Extract the [x, y] coordinate from the center of the cell holding the provided text.  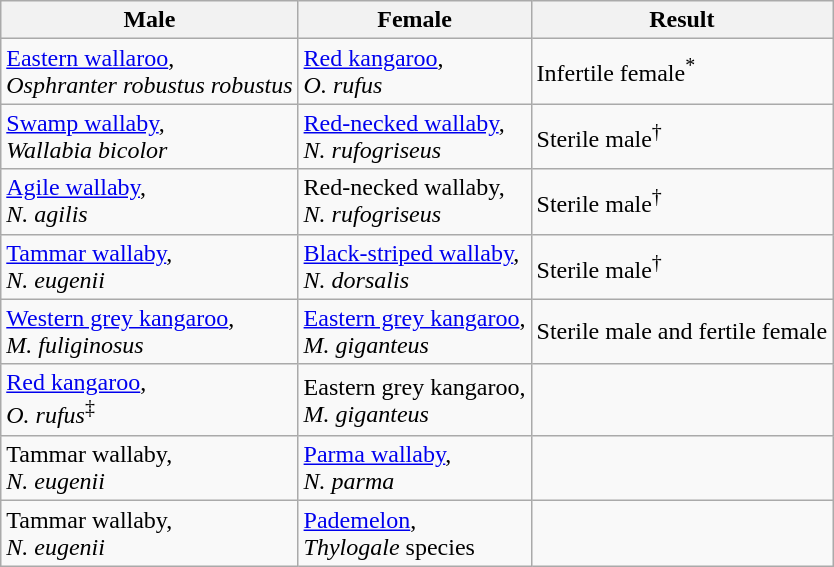
Swamp wallaby,Wallabia bicolor [150, 136]
Female [414, 20]
Male [150, 20]
Black-striped wallaby,N. dorsalis [414, 266]
Sterile male and fertile female [682, 332]
Result [682, 20]
Infertile female* [682, 72]
Eastern wallaroo,Osphranter robustus robustus [150, 72]
Agile wallaby,N. agilis [150, 202]
Red kangaroo,O. rufus [414, 72]
Pademelon,Thylogale species [414, 534]
Parma wallaby,N. parma [414, 468]
Western grey kangaroo,M. fuliginosus [150, 332]
Red kangaroo,O. rufus‡ [150, 400]
